From the cell containing the given text, extract its center point as (X, Y) coordinate. 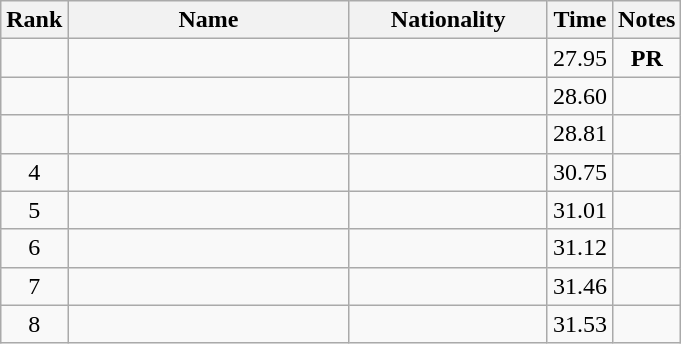
Time (580, 20)
31.01 (580, 210)
31.46 (580, 286)
PR (647, 58)
31.12 (580, 248)
31.53 (580, 324)
7 (34, 286)
30.75 (580, 172)
Nationality (448, 20)
5 (34, 210)
6 (34, 248)
28.60 (580, 96)
4 (34, 172)
27.95 (580, 58)
Name (208, 20)
8 (34, 324)
Rank (34, 20)
28.81 (580, 134)
Notes (647, 20)
